Scan for the cell matching the given text and deliver its (x, y) coordinate at center. 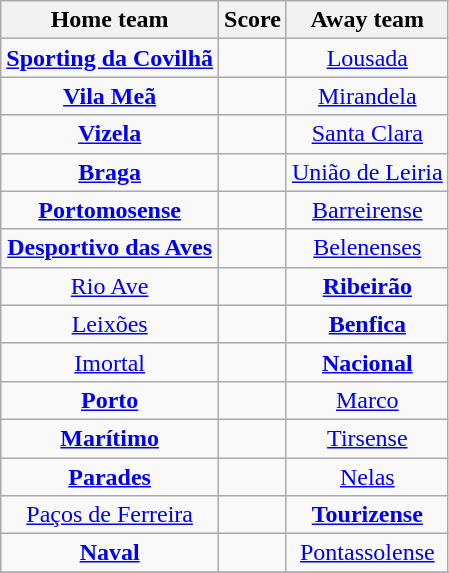
Tourizense (367, 515)
Barreirense (367, 210)
Imortal (110, 362)
Naval (110, 553)
Mirandela (367, 96)
Vizela (110, 134)
Belenenses (367, 248)
Nacional (367, 362)
Pontassolense (367, 553)
Paços de Ferreira (110, 515)
Sporting da Covilhã (110, 58)
Away team (367, 20)
Santa Clara (367, 134)
Portomosense (110, 210)
Marítimo (110, 438)
Home team (110, 20)
Marco (367, 400)
Nelas (367, 477)
Vila Meã (110, 96)
Porto (110, 400)
Tirsense (367, 438)
Leixões (110, 324)
Rio Ave (110, 286)
Ribeirão (367, 286)
Score (253, 20)
União de Leiria (367, 172)
Desportivo das Aves (110, 248)
Benfica (367, 324)
Braga (110, 172)
Lousada (367, 58)
Parades (110, 477)
